Extract the [x, y] coordinate from the center of the cell holding the provided text.  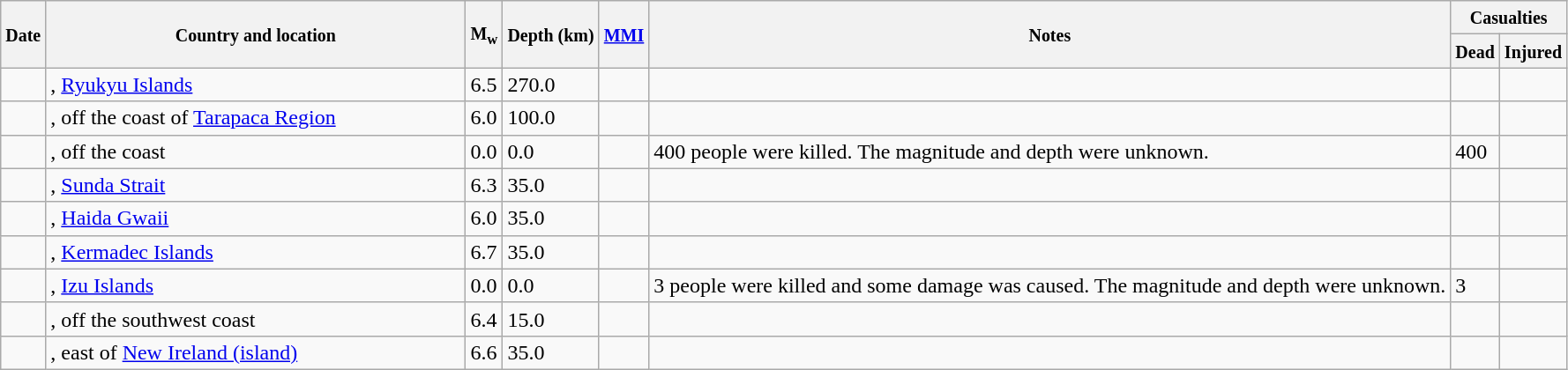
, off the coast of Tarapaca Region [256, 118]
Date [23, 34]
, off the coast [256, 152]
, Sunda Strait [256, 185]
6.7 [484, 252]
, Kermadec Islands [256, 252]
Dead [1475, 51]
, off the southwest coast [256, 319]
6.6 [484, 352]
Notes [1049, 34]
400 [1475, 152]
6.5 [484, 85]
Mw [484, 34]
, east of New Ireland (island) [256, 352]
, Izu Islands [256, 285]
100.0 [550, 118]
15.0 [550, 319]
Depth (km) [550, 34]
3 [1475, 285]
Injured [1533, 51]
MMI [624, 34]
400 people were killed. The magnitude and depth were unknown. [1049, 152]
, Haida Gwaii [256, 218]
6.3 [484, 185]
270.0 [550, 85]
, Ryukyu Islands [256, 85]
Country and location [256, 34]
Casualties [1509, 18]
3 people were killed and some damage was caused. The magnitude and depth were unknown. [1049, 285]
6.4 [484, 319]
